Capture the cell that displays the provided text and extract its [X, Y] central coordinate. 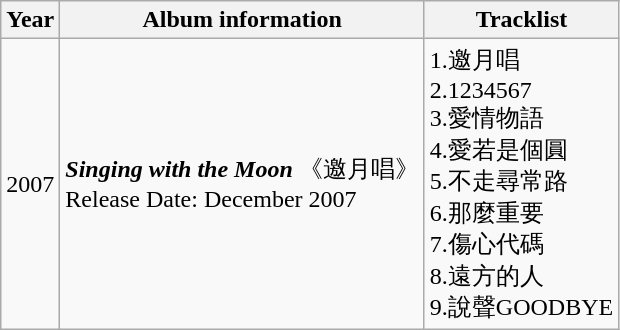
1.邀月唱 2.1234567 3.愛情物語 4.愛若是個圓 5.不走尋常路 6.那麼重要 7.傷心代碼 8.遠方的人 9.說聲GOODBYE [521, 184]
2007 [30, 184]
Year [30, 20]
Singing with the Moon 《邀月唱》Release Date: December 2007 [242, 184]
Album information [242, 20]
Tracklist [521, 20]
